Return (x, y) of the center of cell containing provided text 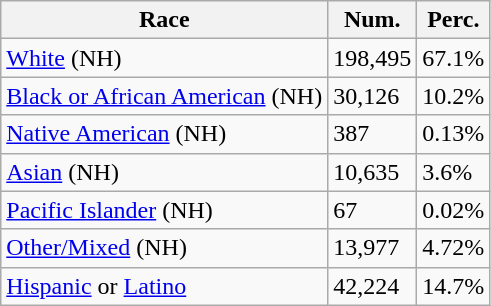
387 (372, 134)
67 (372, 210)
Race (164, 20)
10.2% (454, 96)
42,224 (372, 286)
Other/Mixed (NH) (164, 248)
Native American (NH) (164, 134)
3.6% (454, 172)
198,495 (372, 58)
0.02% (454, 210)
Perc. (454, 20)
14.7% (454, 286)
Num. (372, 20)
10,635 (372, 172)
Hispanic or Latino (164, 286)
Black or African American (NH) (164, 96)
Pacific Islander (NH) (164, 210)
30,126 (372, 96)
4.72% (454, 248)
Asian (NH) (164, 172)
67.1% (454, 58)
13,977 (372, 248)
0.13% (454, 134)
White (NH) (164, 58)
